For the text-containing cell, return its midpoint in [X, Y] coordinate format. 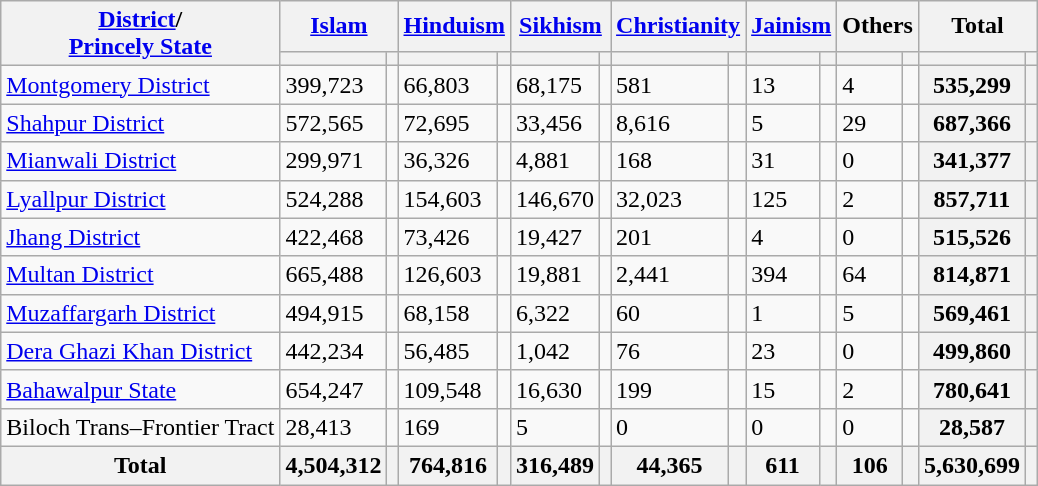
299,971 [334, 161]
44,365 [670, 465]
4,504,312 [334, 465]
780,641 [972, 389]
316,489 [554, 465]
399,723 [334, 85]
28,413 [334, 427]
524,288 [334, 199]
Jainism [792, 26]
654,247 [334, 389]
515,526 [972, 237]
126,603 [448, 275]
394 [783, 275]
1 [783, 313]
611 [783, 465]
Others [878, 26]
36,326 [448, 161]
341,377 [972, 161]
Shahpur District [140, 123]
Christianity [678, 26]
56,485 [448, 351]
68,175 [554, 85]
106 [870, 465]
32,023 [670, 199]
168 [670, 161]
814,871 [972, 275]
146,670 [554, 199]
29 [870, 123]
169 [448, 427]
16,630 [554, 389]
199 [670, 389]
Sikhism [560, 26]
857,711 [972, 199]
66,803 [448, 85]
District/Princely State [140, 34]
Hinduism [454, 26]
Lyallpur District [140, 199]
Montgomery District [140, 85]
19,427 [554, 237]
13 [783, 85]
764,816 [448, 465]
5,630,699 [972, 465]
1,042 [554, 351]
Islam [339, 26]
60 [670, 313]
125 [783, 199]
33,456 [554, 123]
31 [783, 161]
23 [783, 351]
8,616 [670, 123]
109,548 [448, 389]
73,426 [448, 237]
76 [670, 351]
Multan District [140, 275]
569,461 [972, 313]
687,366 [972, 123]
4,881 [554, 161]
499,860 [972, 351]
64 [870, 275]
535,299 [972, 85]
68,158 [448, 313]
72,695 [448, 123]
572,565 [334, 123]
201 [670, 237]
665,488 [334, 275]
Mianwali District [140, 161]
Jhang District [140, 237]
494,915 [334, 313]
442,234 [334, 351]
581 [670, 85]
Dera Ghazi Khan District [140, 351]
Biloch Trans–Frontier Tract [140, 427]
422,468 [334, 237]
154,603 [448, 199]
19,881 [554, 275]
28,587 [972, 427]
Muzaffargarh District [140, 313]
6,322 [554, 313]
15 [783, 389]
Bahawalpur State [140, 389]
2,441 [670, 275]
